Output the [x, y] coordinate of the center of the cell containing the given text.  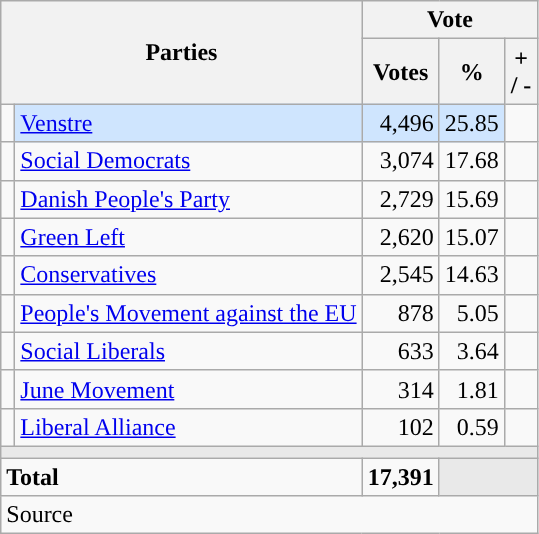
25.85 [472, 123]
June Movement [188, 389]
Source [270, 515]
2,545 [400, 275]
Total [182, 477]
Conservatives [188, 275]
% [472, 72]
17.68 [472, 161]
2,620 [400, 237]
Venstre [188, 123]
Votes [400, 72]
1.81 [472, 389]
Green Left [188, 237]
15.69 [472, 199]
People's Movement against the EU [188, 313]
Social Democrats [188, 161]
2,729 [400, 199]
3,074 [400, 161]
Liberal Alliance [188, 427]
Vote [450, 20]
102 [400, 427]
314 [400, 389]
633 [400, 351]
+ / - [521, 72]
3.64 [472, 351]
17,391 [400, 477]
0.59 [472, 427]
14.63 [472, 275]
Parties [182, 52]
4,496 [400, 123]
Danish People's Party [188, 199]
878 [400, 313]
15.07 [472, 237]
Social Liberals [188, 351]
5.05 [472, 313]
